From the cell containing the given text, extract its center point as [X, Y] coordinate. 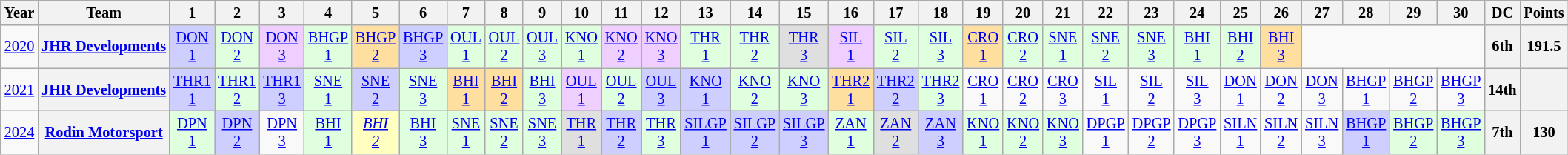
6 [423, 13]
Team [104, 13]
Rodin Motorsport [104, 132]
SILN1 [1240, 132]
7 [466, 13]
Year [19, 13]
14 [755, 13]
SILGP1 [705, 132]
THR13 [281, 90]
19 [983, 13]
DPN2 [237, 132]
THR11 [193, 90]
26 [1281, 13]
17 [896, 13]
28 [1366, 13]
2021 [19, 90]
11 [621, 13]
130 [1544, 132]
SILGP3 [804, 132]
191.5 [1544, 47]
2020 [19, 47]
2024 [19, 132]
THR23 [941, 90]
15 [804, 13]
13 [705, 13]
DPGP2 [1152, 132]
2 [237, 13]
24 [1197, 13]
DC [1502, 13]
7th [1502, 132]
CRO3 [1063, 90]
14th [1502, 90]
4 [328, 13]
ZAN1 [850, 132]
DPN1 [193, 132]
THR21 [850, 90]
8 [504, 13]
THR12 [237, 90]
27 [1321, 13]
29 [1413, 13]
DPGP3 [1197, 132]
25 [1240, 13]
20 [1023, 13]
21 [1063, 13]
6th [1502, 47]
10 [581, 13]
18 [941, 13]
9 [542, 13]
SILN3 [1321, 132]
ZAN3 [941, 132]
3 [281, 13]
DPGP1 [1106, 132]
SILGP2 [755, 132]
16 [850, 13]
SILN2 [1281, 132]
DPN3 [281, 132]
5 [376, 13]
ZAN2 [896, 132]
12 [661, 13]
22 [1106, 13]
Points [1544, 13]
30 [1461, 13]
THR22 [896, 90]
1 [193, 13]
23 [1152, 13]
